Scan for the cell matching the given text and deliver its (X, Y) coordinate at center. 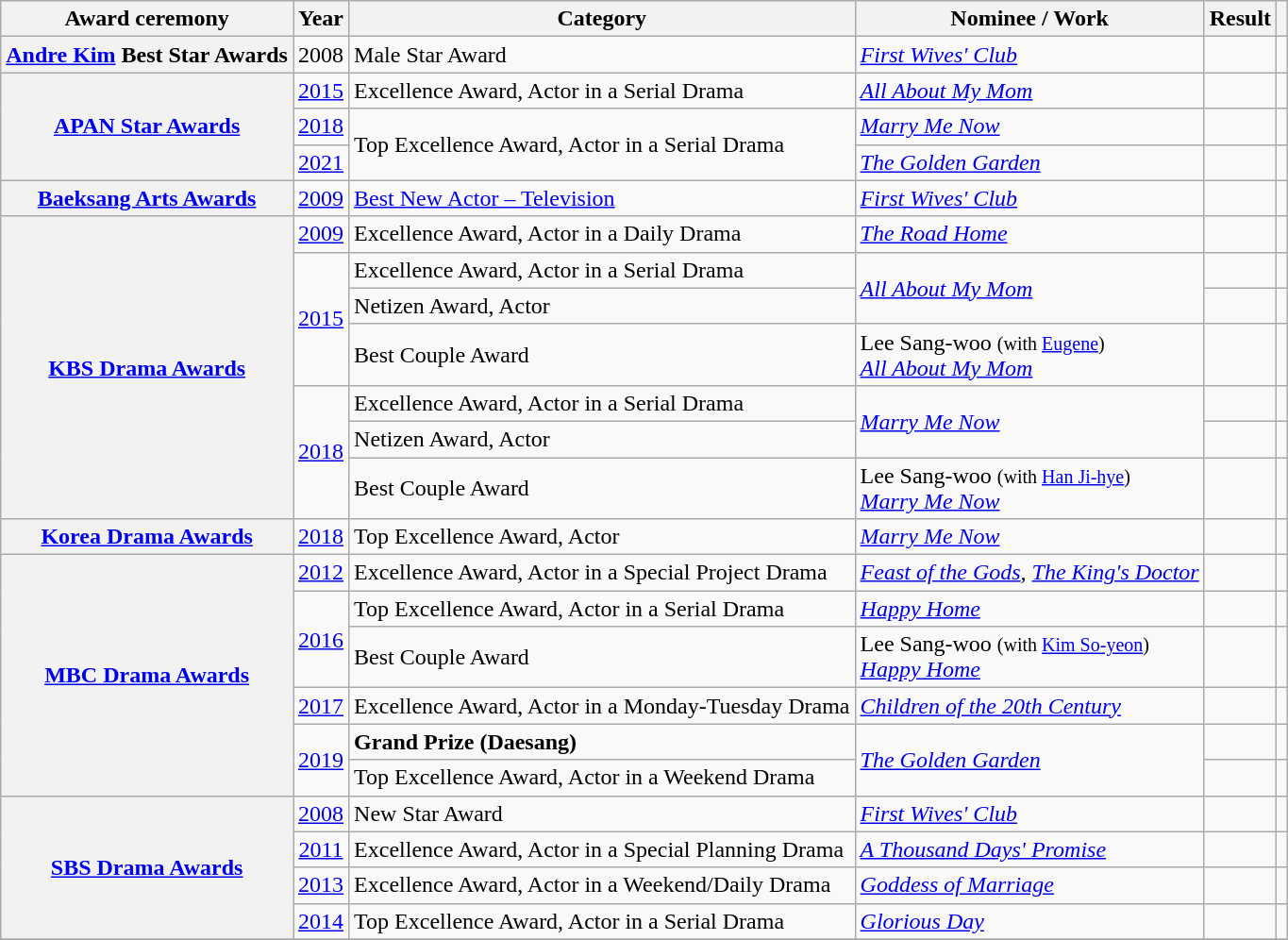
Excellence Award, Actor in a Special Project Drama (602, 573)
Excellence Award, Actor in a Monday-Tuesday Drama (602, 706)
2021 (321, 162)
Happy Home (1029, 609)
Goddess of Marriage (1029, 885)
Award ceremony (147, 19)
2013 (321, 885)
APAN Star Awards (147, 126)
New Star Award (602, 814)
Glorious Day (1029, 921)
Year (321, 19)
Excellence Award, Actor in a Special Planning Drama (602, 849)
SBS Drama Awards (147, 867)
Feast of the Gods, The King's Doctor (1029, 573)
2014 (321, 921)
Male Star Award (602, 55)
Best New Actor – Television (602, 198)
Lee Sang-woo (with Kim So-yeon)Happy Home (1029, 657)
Andre Kim Best Star Awards (147, 55)
Children of the 20th Century (1029, 706)
The Road Home (1029, 234)
Top Excellence Award, Actor in a Weekend Drama (602, 778)
2011 (321, 849)
2019 (321, 760)
Excellence Award, Actor in a Weekend/Daily Drama (602, 885)
2012 (321, 573)
Category (602, 19)
KBS Drama Awards (147, 367)
Top Excellence Award, Actor (602, 537)
Korea Drama Awards (147, 537)
2016 (321, 640)
Excellence Award, Actor in a Daily Drama (602, 234)
2017 (321, 706)
Baeksang Arts Awards (147, 198)
Grand Prize (Daesang) (602, 742)
MBC Drama Awards (147, 676)
Result (1240, 19)
Lee Sang-woo (with Eugene) All About My Mom (1029, 355)
A Thousand Days' Promise (1029, 849)
Lee Sang-woo (with Han Ji-hye)Marry Me Now (1029, 487)
Nominee / Work (1029, 19)
